Search for the cell housing the specified text and yield its (x, y) center coordinate. 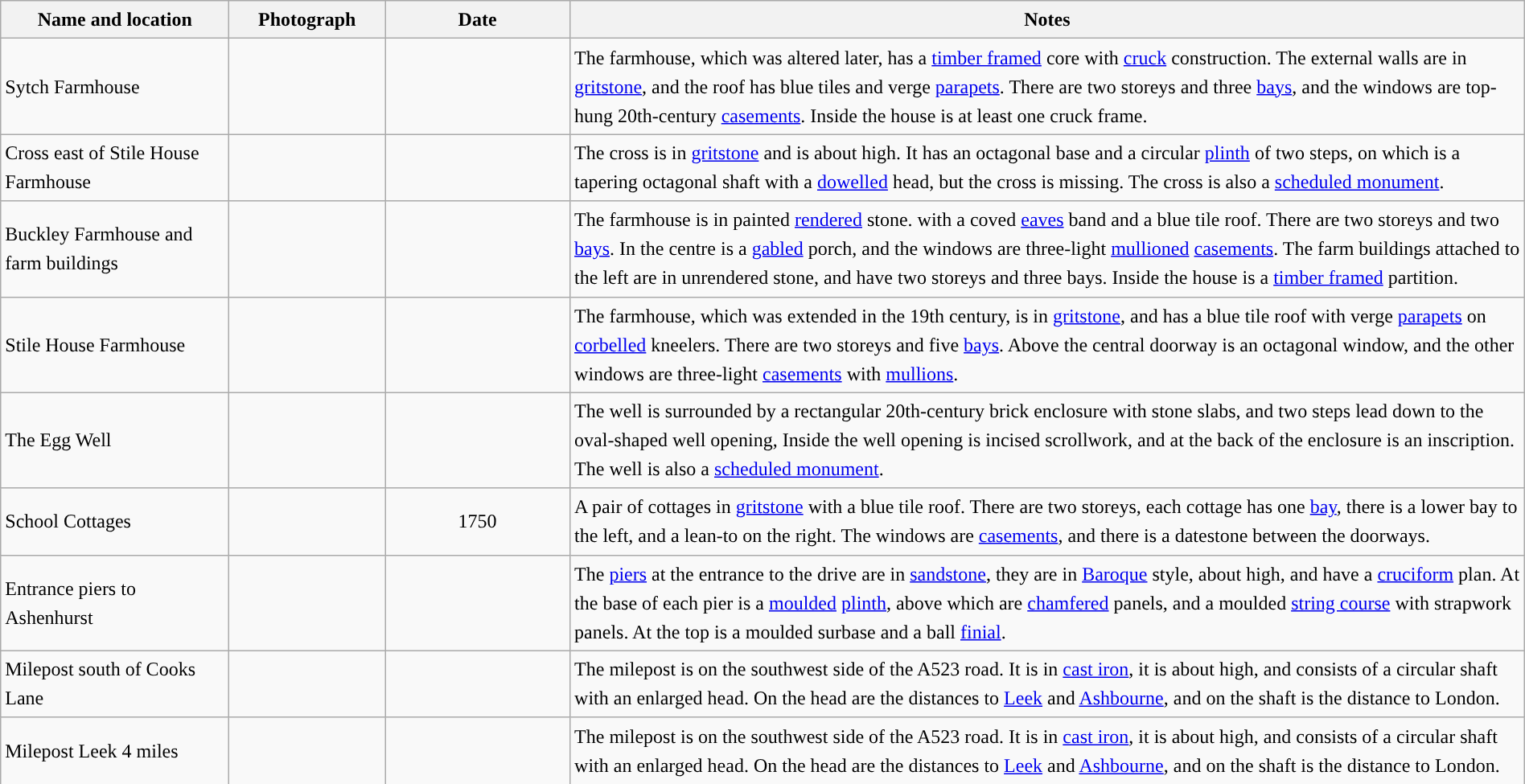
Sytch Farmhouse (115, 87)
Entrance piers to Ashenhurst (115, 603)
1750 (478, 521)
Notes (1047, 19)
Photograph (307, 19)
School Cottages (115, 521)
Cross east of Stile House Farmhouse (115, 167)
Buckley Farmhouse and farm buildings (115, 249)
Name and location (115, 19)
Milepost south of Cooks Lane (115, 683)
Milepost Leek 4 miles (115, 751)
Date (478, 19)
The Egg Well (115, 441)
Stile House Farmhouse (115, 344)
